Determine the [X, Y] coordinate at the center of the cell enclosing the given text.  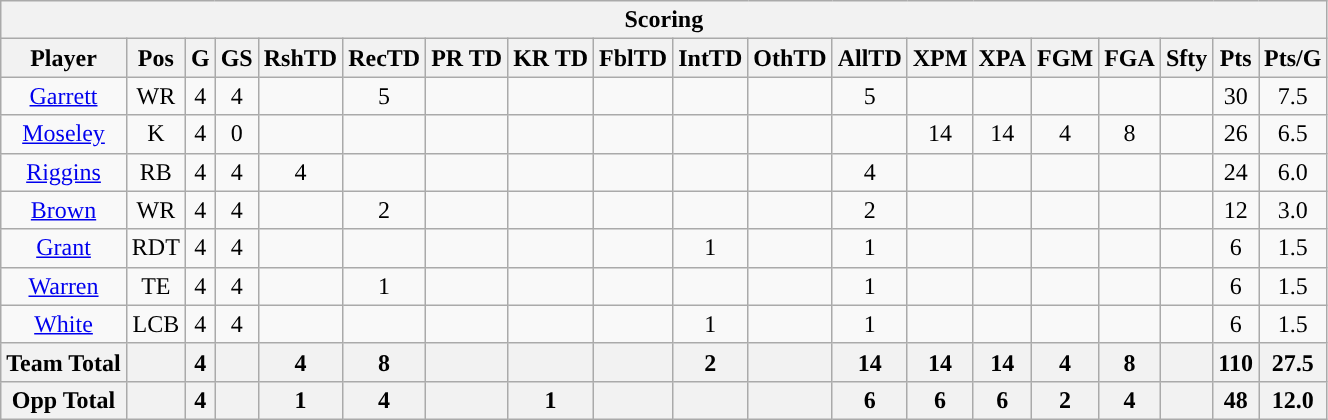
Pos [156, 58]
K [156, 134]
RB [156, 172]
12.0 [1293, 400]
26 [1236, 134]
FGM [1066, 58]
Garrett [64, 96]
RecTD [384, 58]
AllTD [870, 58]
RshTD [300, 58]
24 [1236, 172]
FGA [1130, 58]
110 [1236, 362]
TE [156, 286]
0 [236, 134]
LCB [156, 324]
Riggins [64, 172]
Grant [64, 248]
Brown [64, 210]
Scoring [664, 20]
12 [1236, 210]
FblTD [634, 58]
IntTD [710, 58]
PR TD [467, 58]
6.0 [1293, 172]
48 [1236, 400]
7.5 [1293, 96]
Moseley [64, 134]
Sfty [1186, 58]
OthTD [790, 58]
Player [64, 58]
KR TD [551, 58]
6.5 [1293, 134]
XPA [1002, 58]
30 [1236, 96]
Pts [1236, 58]
3.0 [1293, 210]
Opp Total [64, 400]
27.5 [1293, 362]
Team Total [64, 362]
G [200, 58]
Warren [64, 286]
XPM [940, 58]
White [64, 324]
GS [236, 58]
RDT [156, 248]
Pts/G [1293, 58]
